Search for the cell housing the specified text and yield its [X, Y] center coordinate. 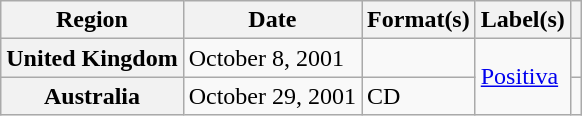
Label(s) [522, 20]
Australia [92, 96]
Date [272, 20]
Positiva [522, 77]
October 8, 2001 [272, 58]
Format(s) [419, 20]
CD [419, 96]
Region [92, 20]
October 29, 2001 [272, 96]
United Kingdom [92, 58]
